Search for the cell housing the specified text and yield its (X, Y) center coordinate. 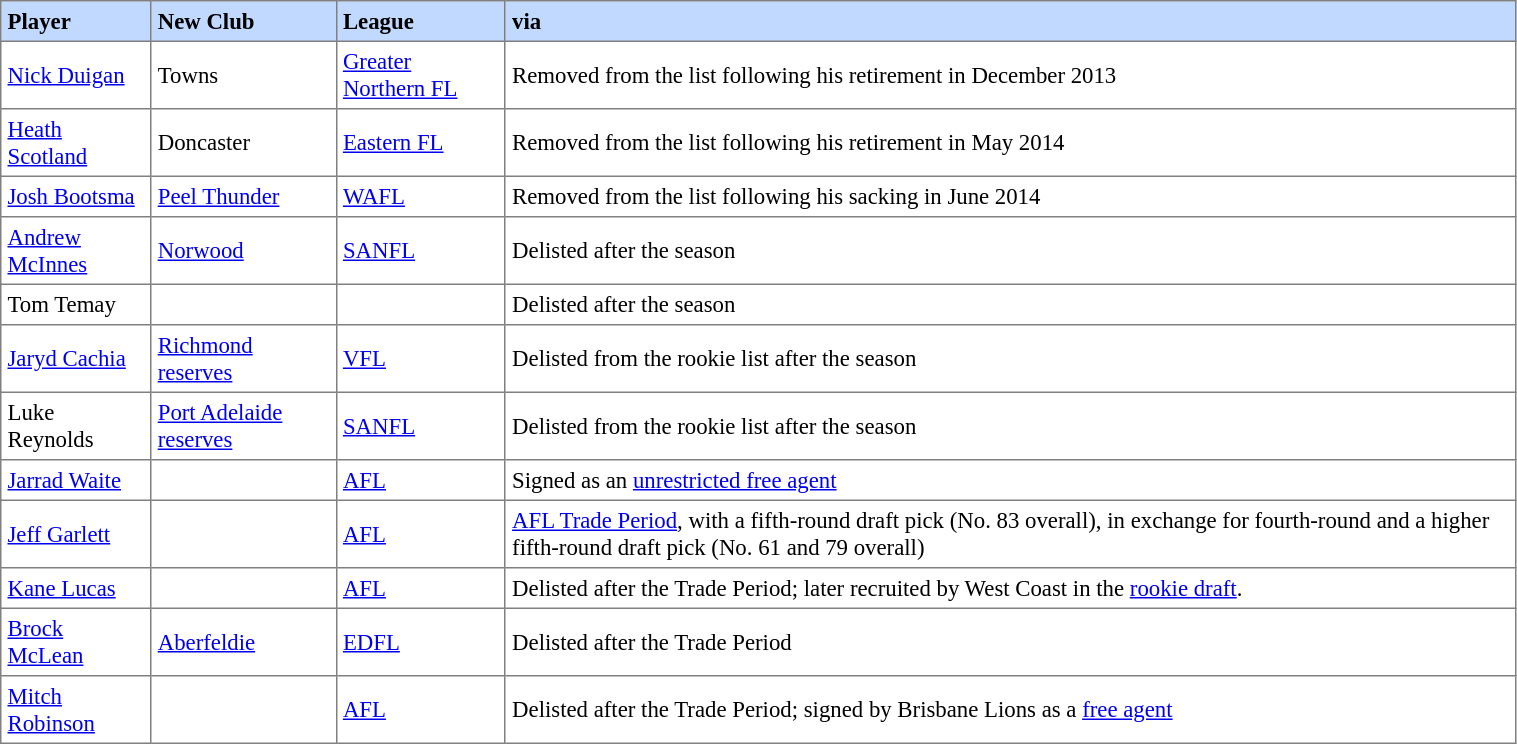
Delisted after the Trade Period; later recruited by West Coast in the rookie draft. (1010, 588)
Mitch Robinson (76, 710)
WAFL (420, 196)
Towns (244, 75)
Removed from the list following his retirement in May 2014 (1010, 143)
Peel Thunder (244, 196)
via (1010, 21)
New Club (244, 21)
Doncaster (244, 143)
Port Adelaide reserves (244, 426)
Heath Scotland (76, 143)
EDFL (420, 642)
Delisted after the Trade Period (1010, 642)
VFL (420, 359)
Kane Lucas (76, 588)
Josh Bootsma (76, 196)
Greater Northern FL (420, 75)
Luke Reynolds (76, 426)
Jaryd Cachia (76, 359)
Andrew McInnes (76, 251)
Removed from the list following his retirement in December 2013 (1010, 75)
Player (76, 21)
Jeff Garlett (76, 534)
Richmond reserves (244, 359)
Nick Duigan (76, 75)
Eastern FL (420, 143)
Tom Temay (76, 304)
League (420, 21)
Norwood (244, 251)
Jarrad Waite (76, 480)
Brock McLean (76, 642)
Signed as an unrestricted free agent (1010, 480)
Aberfeldie (244, 642)
Removed from the list following his sacking in June 2014 (1010, 196)
Delisted after the Trade Period; signed by Brisbane Lions as a free agent (1010, 710)
